Output the [x, y] coordinate of the center of the cell containing the given text.  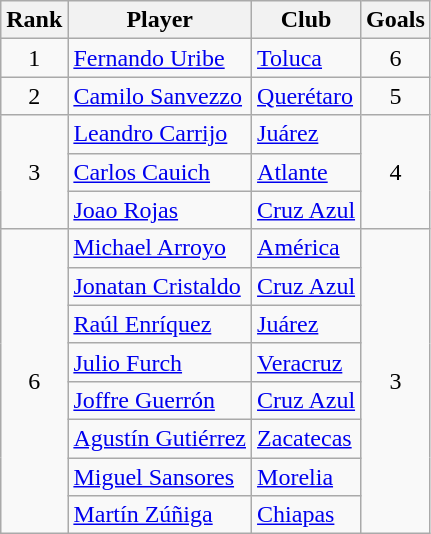
Rank [34, 20]
Michael Arroyo [160, 248]
1 [34, 58]
Miguel Sansores [160, 477]
4 [396, 172]
Player [160, 20]
Martín Zúñiga [160, 515]
Toluca [306, 58]
5 [396, 96]
Joffre Guerrón [160, 400]
Querétaro [306, 96]
Leandro Carrijo [160, 134]
Carlos Cauich [160, 172]
Veracruz [306, 362]
Club [306, 20]
Camilo Sanvezzo [160, 96]
América [306, 248]
Chiapas [306, 515]
Zacatecas [306, 438]
Joao Rojas [160, 210]
Agustín Gutiérrez [160, 438]
Fernando Uribe [160, 58]
Atlante [306, 172]
2 [34, 96]
Julio Furch [160, 362]
Goals [396, 20]
Morelia [306, 477]
Jonatan Cristaldo [160, 286]
Raúl Enríquez [160, 324]
